For the text-containing cell, return its midpoint in [x, y] coordinate format. 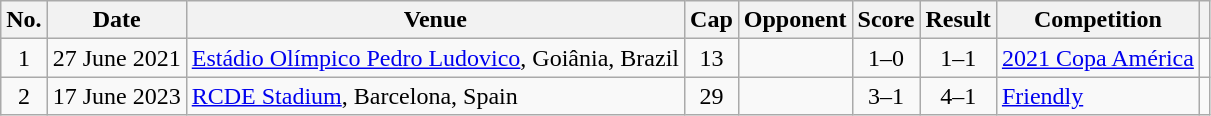
Estádio Olímpico Pedro Ludovico, Goiânia, Brazil [435, 58]
13 [712, 58]
29 [712, 96]
Friendly [1098, 96]
Score [886, 20]
Date [116, 20]
1 [24, 58]
Competition [1098, 20]
1–0 [886, 58]
No. [24, 20]
Result [958, 20]
4–1 [958, 96]
17 June 2023 [116, 96]
RCDE Stadium, Barcelona, Spain [435, 96]
3–1 [886, 96]
Venue [435, 20]
1–1 [958, 58]
Cap [712, 20]
2 [24, 96]
Opponent [795, 20]
2021 Copa América [1098, 58]
27 June 2021 [116, 58]
